Identify which cell holds the provided text, then report its [X, Y] central coordinate. 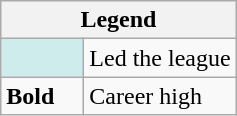
Career high [160, 96]
Led the league [160, 58]
Legend [118, 20]
Bold [42, 96]
